Scan for the cell matching the given text and deliver its [x, y] coordinate at center. 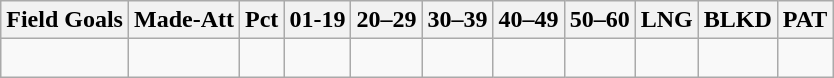
20–29 [386, 20]
40–49 [528, 20]
Made-Att [184, 20]
BLKD [738, 20]
01-19 [318, 20]
Field Goals [65, 20]
30–39 [458, 20]
LNG [666, 20]
50–60 [600, 20]
Pct [262, 20]
PAT [805, 20]
